Detect which cell encompasses the target text, then output its [X, Y] center coordinate. 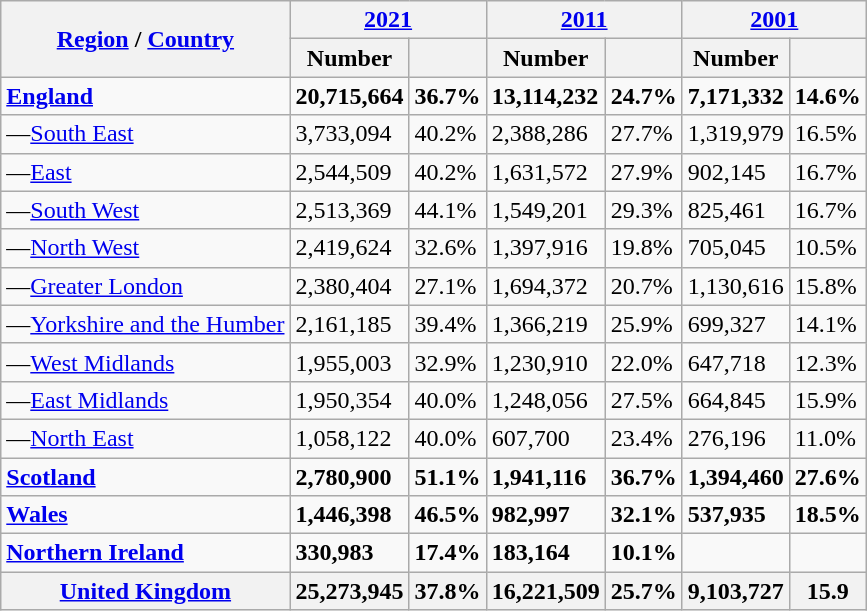
9,103,727 [736, 591]
46.5% [448, 515]
—West Midlands [146, 362]
1,549,201 [546, 210]
13,114,232 [546, 96]
1,631,572 [546, 172]
—East Midlands [146, 400]
12.3% [828, 362]
20,715,664 [350, 96]
10.5% [828, 248]
27.5% [644, 400]
16,221,509 [546, 591]
537,935 [736, 515]
24.7% [644, 96]
27.7% [644, 134]
183,164 [546, 553]
1,950,354 [350, 400]
27.9% [644, 172]
2,419,624 [350, 248]
32.6% [448, 248]
664,845 [736, 400]
1,397,916 [546, 248]
825,461 [736, 210]
37.8% [448, 591]
15.9% [828, 400]
27.6% [828, 477]
1,394,460 [736, 477]
18.5% [828, 515]
39.4% [448, 324]
32.9% [448, 362]
1,446,398 [350, 515]
Wales [146, 515]
647,718 [736, 362]
United Kingdom [146, 591]
—North East [146, 438]
Region / Country [146, 39]
607,700 [546, 438]
1,248,056 [546, 400]
1,319,979 [736, 134]
51.1% [448, 477]
276,196 [736, 438]
330,983 [350, 553]
2,513,369 [350, 210]
25,273,945 [350, 591]
22.0% [644, 362]
15.9 [828, 591]
32.1% [644, 515]
699,327 [736, 324]
1,130,616 [736, 286]
1,366,219 [546, 324]
27.1% [448, 286]
Scotland [146, 477]
—South East [146, 134]
2,380,404 [350, 286]
14.6% [828, 96]
44.1% [448, 210]
2,544,509 [350, 172]
2,780,900 [350, 477]
2021 [388, 20]
1,058,122 [350, 438]
7,171,332 [736, 96]
2011 [584, 20]
17.4% [448, 553]
705,045 [736, 248]
19.8% [644, 248]
2,161,185 [350, 324]
25.7% [644, 591]
11.0% [828, 438]
1,955,003 [350, 362]
—Yorkshire and the Humber [146, 324]
3,733,094 [350, 134]
2001 [774, 20]
14.1% [828, 324]
Northern Ireland [146, 553]
1,941,116 [546, 477]
15.8% [828, 286]
1,694,372 [546, 286]
10.1% [644, 553]
29.3% [644, 210]
—Greater London [146, 286]
2,388,286 [546, 134]
1,230,910 [546, 362]
982,997 [546, 515]
20.7% [644, 286]
23.4% [644, 438]
16.5% [828, 134]
—North West [146, 248]
England [146, 96]
—South West [146, 210]
—East [146, 172]
25.9% [644, 324]
902,145 [736, 172]
